Search for the cell housing the specified text and yield its (x, y) center coordinate. 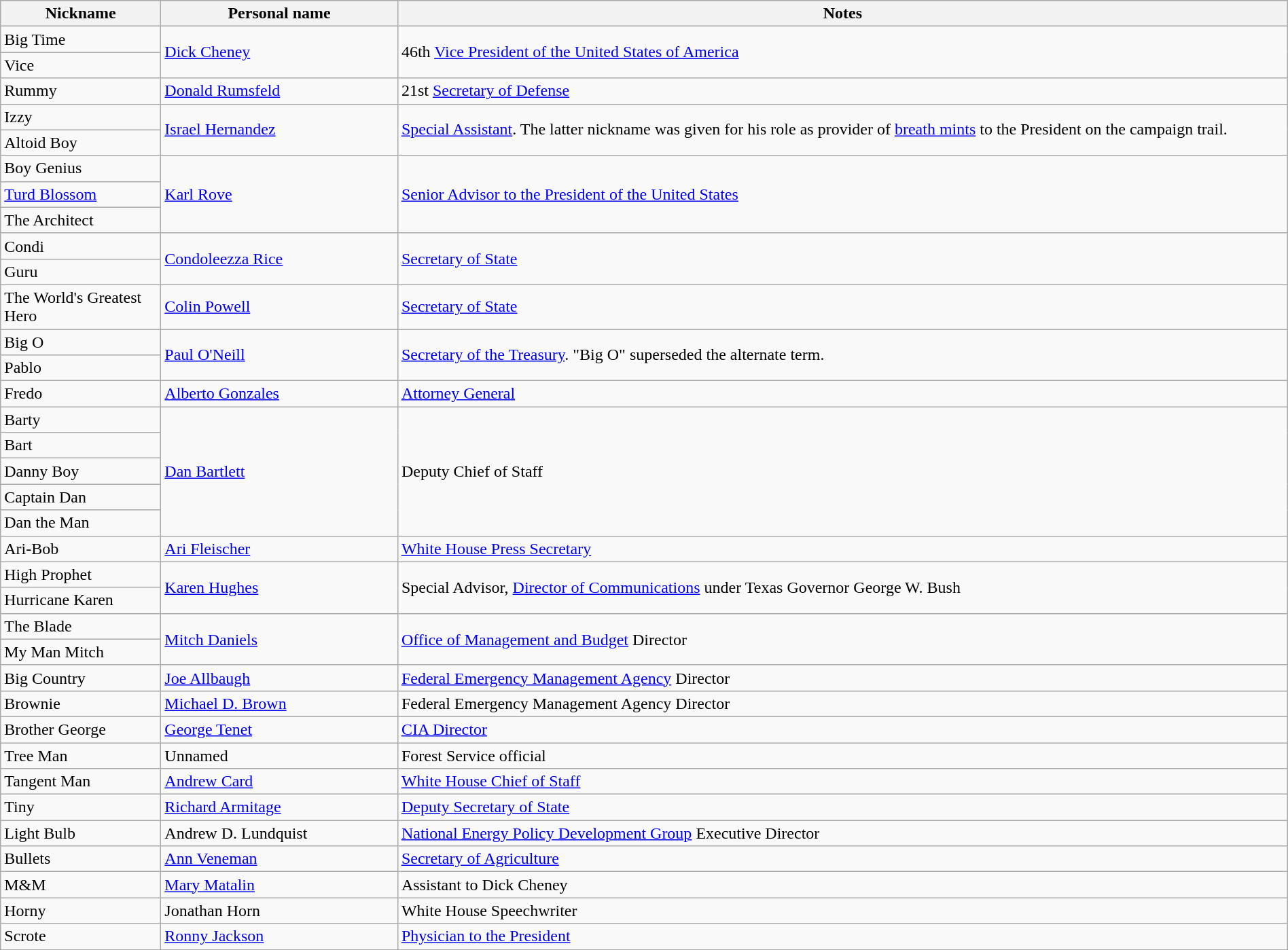
Senior Advisor to the President of the United States (842, 194)
Assistant to Dick Cheney (842, 885)
Bart (81, 445)
CIA Director (842, 729)
Deputy Chief of Staff (842, 471)
Pablo (81, 368)
Personal name (280, 14)
Captain Dan (81, 497)
Tree Man (81, 756)
Scrote (81, 936)
Tiny (81, 807)
Ari-Bob (81, 549)
Richard Armitage (280, 807)
High Prophet (81, 574)
Secretary of Agriculture (842, 859)
Jonathan Horn (280, 911)
Physician to the President (842, 936)
Vice (81, 65)
Office of Management and Budget Director (842, 639)
Light Bulb (81, 833)
Izzy (81, 117)
Barty (81, 420)
Secretary of the Treasury. "Big O" superseded the alternate term. (842, 354)
Altoid Boy (81, 143)
White House Press Secretary (842, 549)
Mitch Daniels (280, 639)
The Blade (81, 626)
Karl Rove (280, 194)
Ronny Jackson (280, 936)
White House Speechwriter (842, 911)
Brother George (81, 729)
M&M (81, 885)
21st Secretary of Defense (842, 91)
Andrew Card (280, 782)
The Architect (81, 220)
Ari Fleischer (280, 549)
46th Vice President of the United States of America (842, 52)
Paul O'Neill (280, 354)
Mary Matalin (280, 885)
Special Advisor, Director of Communications under Texas Governor George W. Bush (842, 587)
Boy Genius (81, 168)
Rummy (81, 91)
Donald Rumsfeld (280, 91)
National Energy Policy Development Group Executive Director (842, 833)
Dan Bartlett (280, 471)
Big O (81, 342)
Deputy Secretary of State (842, 807)
Andrew D. Lundquist (280, 833)
Forest Service official (842, 756)
Hurricane Karen (81, 600)
Joe Allbaugh (280, 678)
Dick Cheney (280, 52)
Condi (81, 246)
Notes (842, 14)
Alberto Gonzales (280, 394)
My Man Mitch (81, 652)
Horny (81, 911)
Nickname (81, 14)
George Tenet (280, 729)
Big Country (81, 678)
Brownie (81, 704)
Israel Hernandez (280, 130)
Karen Hughes (280, 587)
The World's Greatest Hero (81, 307)
Special Assistant. The latter nickname was given for his role as provider of breath mints to the President on the campaign trail. (842, 130)
Tangent Man (81, 782)
Danny Boy (81, 471)
Michael D. Brown (280, 704)
Dan the Man (81, 523)
Attorney General (842, 394)
Turd Blossom (81, 194)
Fredo (81, 394)
Bullets (81, 859)
Condoleezza Rice (280, 259)
Ann Veneman (280, 859)
Guru (81, 272)
White House Chief of Staff (842, 782)
Big Time (81, 39)
Colin Powell (280, 307)
Unnamed (280, 756)
